Extract the (x, y) coordinate from the center of the cell holding the provided text.  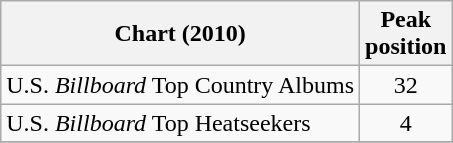
Peakposition (406, 34)
U.S. Billboard Top Country Albums (180, 85)
U.S. Billboard Top Heatseekers (180, 123)
Chart (2010) (180, 34)
32 (406, 85)
4 (406, 123)
